Detect which cell encompasses the target text, then output its (x, y) center coordinate. 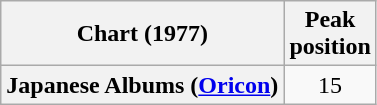
Chart (1977) (142, 34)
15 (330, 85)
Peakposition (330, 34)
Japanese Albums (Oricon) (142, 85)
